Detect which cell encompasses the target text, then output its (x, y) center coordinate. 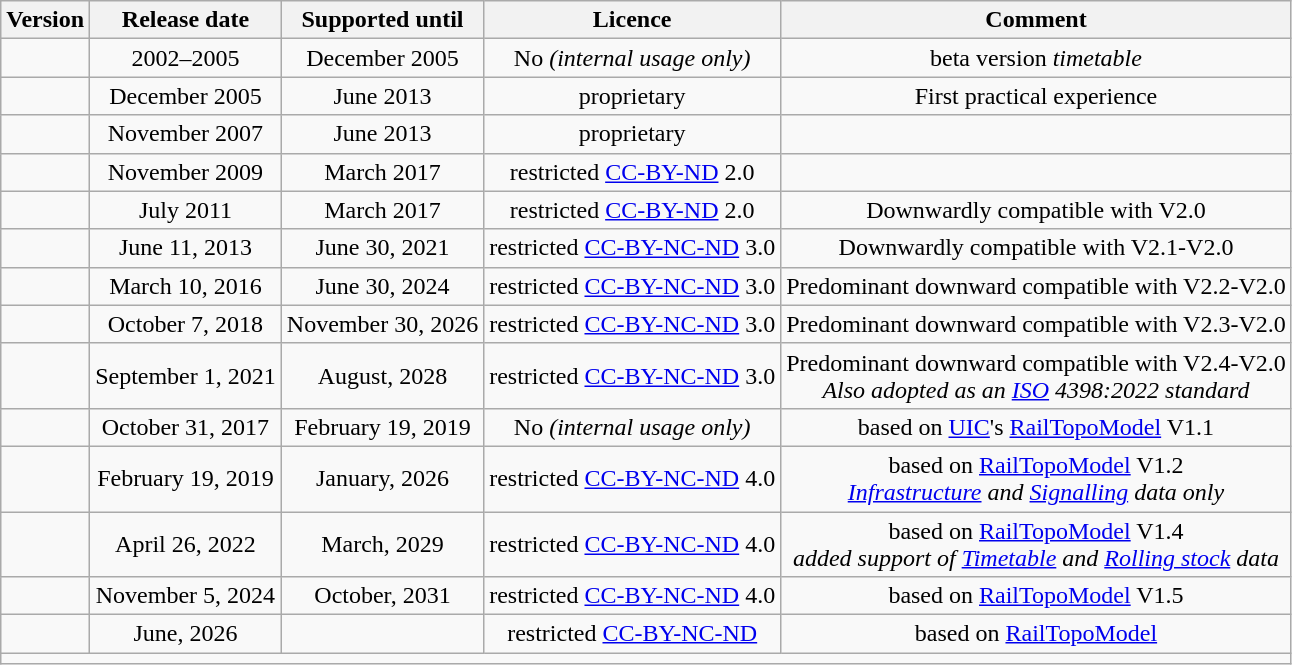
March 10, 2016 (186, 286)
June 30, 2024 (382, 286)
based on UIC's RailTopoModel V1.1 (1036, 427)
July 2011 (186, 210)
based on RailTopoModel (1036, 634)
based on RailTopoModel V1.2Infrastructure and Signalling data only (1036, 478)
November 5, 2024 (186, 596)
Release date (186, 20)
beta version timetable (1036, 58)
January, 2026 (382, 478)
based on RailTopoModel V1.4added support of Timetable and Rolling stock data (1036, 544)
November 2007 (186, 134)
Version (46, 20)
March, 2029 (382, 544)
First practical experience (1036, 96)
April 26, 2022 (186, 544)
November 2009 (186, 172)
June 11, 2013 (186, 248)
October 7, 2018 (186, 324)
Comment (1036, 20)
Predominant downward compatible with V2.3-V2.0 (1036, 324)
based on RailTopoModel V1.5 (1036, 596)
June, 2026 (186, 634)
Supported until (382, 20)
restricted CC-BY-NC-ND (632, 634)
October 31, 2017 (186, 427)
November 30, 2026 (382, 324)
Predominant downward compatible with V2.2-V2.0 (1036, 286)
2002–2005 (186, 58)
Predominant downward compatible with V2.4-V2.0Also adopted as an ISO 4398:2022 standard (1036, 376)
Downwardly compatible with V2.1-V2.0 (1036, 248)
Downwardly compatible with V2.0 (1036, 210)
August, 2028 (382, 376)
June 30, 2021 (382, 248)
Licence (632, 20)
September 1, 2021 (186, 376)
October, 2031 (382, 596)
